Extract the [X, Y] coordinate from the center of the cell holding the provided text.  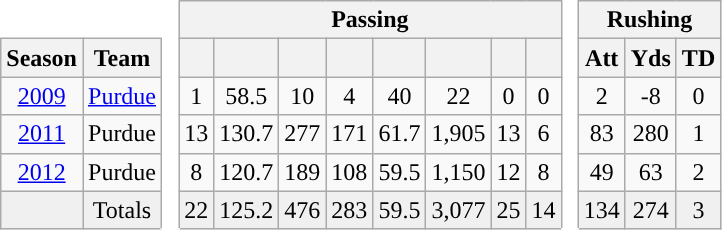
Yds [650, 58]
1,905 [458, 134]
2009 [42, 96]
49 [602, 172]
61.7 [400, 134]
6 [544, 134]
130.7 [246, 134]
12 [508, 172]
283 [350, 210]
2011 [42, 134]
3,077 [458, 210]
189 [302, 172]
40 [400, 96]
Team [122, 58]
4 [350, 96]
1,150 [458, 172]
125.2 [246, 210]
Season [42, 58]
108 [350, 172]
277 [302, 134]
Totals [122, 210]
476 [302, 210]
280 [650, 134]
Passing [370, 20]
83 [602, 134]
2012 [42, 172]
171 [350, 134]
3 [698, 210]
274 [650, 210]
-8 [650, 96]
63 [650, 172]
Att [602, 58]
Rushing [650, 20]
14 [544, 210]
TD [698, 58]
25 [508, 210]
134 [602, 210]
120.7 [246, 172]
58.5 [246, 96]
10 [302, 96]
